Provide the (x, y) coordinate of the cell's center where the given text is located.  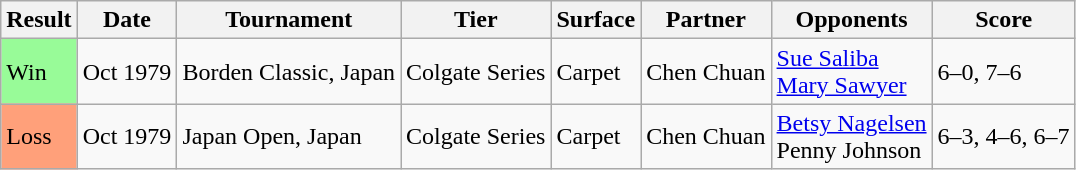
Tier (476, 20)
Score (1004, 20)
Sue Saliba Mary Sawyer (852, 72)
Opponents (852, 20)
6–3, 4–6, 6–7 (1004, 136)
Betsy Nagelsen Penny Johnson (852, 136)
Surface (596, 20)
Win (39, 72)
Tournament (289, 20)
6–0, 7–6 (1004, 72)
Result (39, 20)
Loss (39, 136)
Partner (706, 20)
Date (127, 20)
Borden Classic, Japan (289, 72)
Japan Open, Japan (289, 136)
